Output the (X, Y) coordinate of the center of the cell containing the given text.  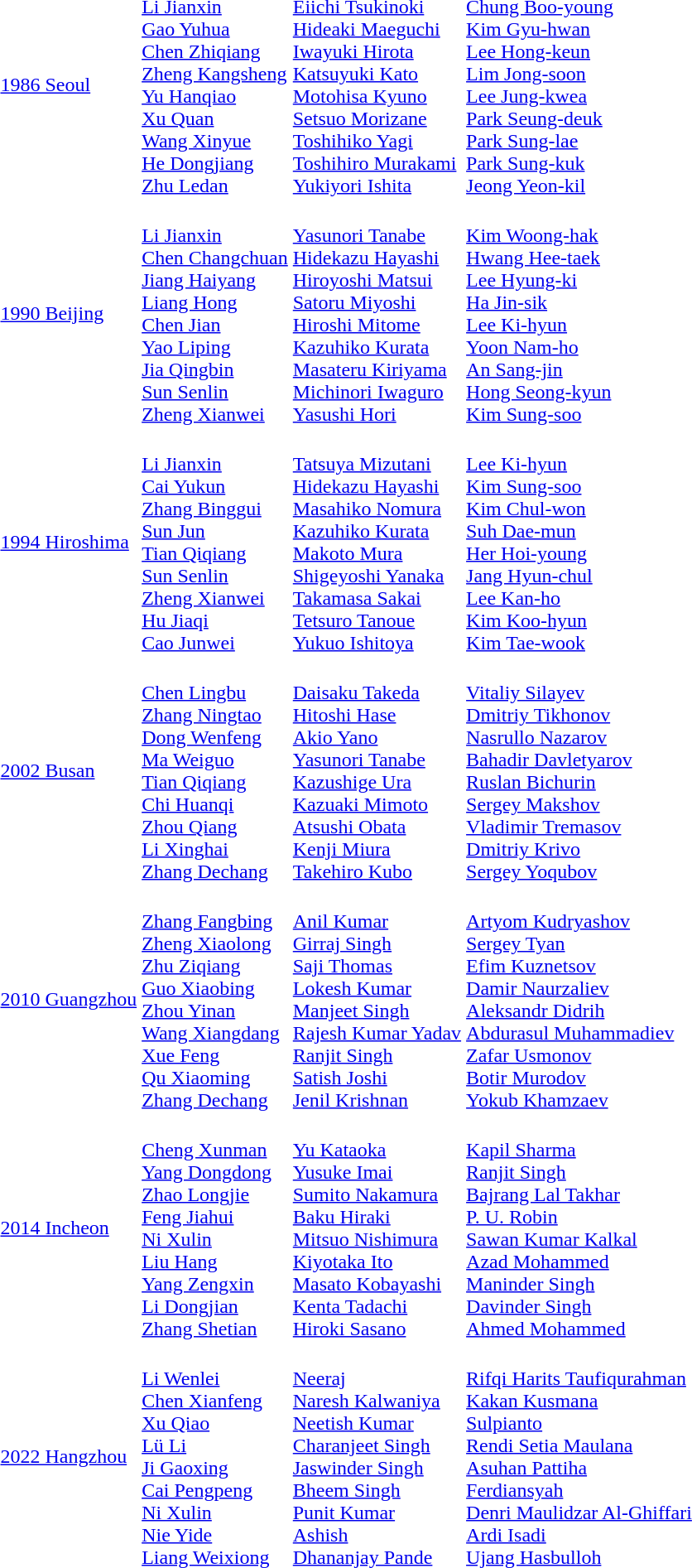
Zhang FangbingZheng XiaolongZhu ZiqiangGuo XiaobingZhou YinanWang XiangdangXue FengQu XiaomingZhang Dechang (215, 999)
Yasunori TanabeHidekazu HayashiHiroyoshi MatsuiSatoru MiyoshiHiroshi MitomeKazuhiko KurataMasateru KiriyamaMichinori IwaguroYasushi Hori (377, 313)
Li JianxinCai YukunZhang BingguiSun JunTian QiqiangSun SenlinZheng XianweiHu JiaqiCao Junwei (215, 542)
Cheng XunmanYang DongdongZhao LongjieFeng JiahuiNi XulinLiu HangYang ZengxinLi DongjianZhang Shetian (215, 1228)
Tatsuya MizutaniHidekazu HayashiMasahiko NomuraKazuhiko KurataMakoto MuraShigeyoshi YanakaTakamasa SakaiTetsuro TanoueYukuo Ishitoya (377, 542)
Li JianxinChen ChangchuanJiang HaiyangLiang HongChen JianYao LipingJia QingbinSun SenlinZheng Xianwei (215, 313)
Yu KataokaYusuke ImaiSumito NakamuraBaku HirakiMitsuo NishimuraKiyotaka ItoMasato KobayashiKenta TadachiHiroki Sasano (377, 1228)
Chen LingbuZhang NingtaoDong WenfengMa WeiguoTian QiqiangChi HuanqiZhou QiangLi XinghaiZhang Dechang (215, 770)
Daisaku TakedaHitoshi HaseAkio YanoYasunori TanabeKazushige UraKazuaki MimotoAtsushi ObataKenji MiuraTakehiro Kubo (377, 770)
Anil KumarGirraj SinghSaji ThomasLokesh KumarManjeet SinghRajesh Kumar YadavRanjit SinghSatish JoshiJenil Krishnan (377, 999)
